Find where the given text appears and provide that cell's center as (X, Y) coordinate. 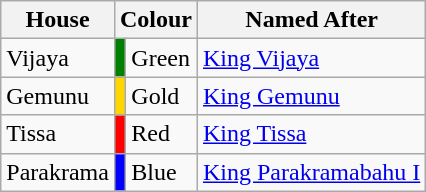
Red (162, 134)
Tissa (58, 134)
Vijaya (58, 58)
Green (162, 58)
King Gemunu (311, 96)
Parakrama (58, 172)
Gemunu (58, 96)
Named After (311, 20)
Gold (162, 96)
Colour (156, 20)
King Parakramabahu I (311, 172)
House (58, 20)
Blue (162, 172)
King Vijaya (311, 58)
King Tissa (311, 134)
